Capture the cell that displays the provided text and extract its [X, Y] central coordinate. 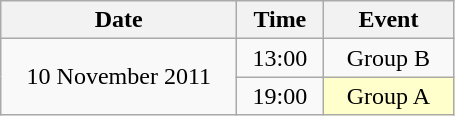
13:00 [280, 58]
10 November 2011 [119, 77]
Group A [388, 96]
19:00 [280, 96]
Date [119, 20]
Group B [388, 58]
Time [280, 20]
Event [388, 20]
